Return the (x, y) coordinate for the center point of the cell that contains the specified text.  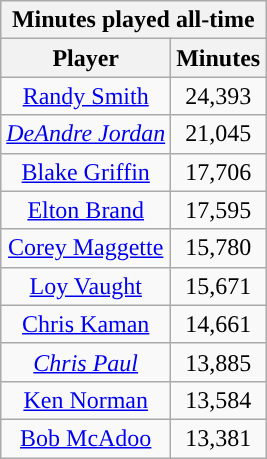
Corey Maggette (86, 248)
24,393 (218, 96)
DeAndre Jordan (86, 134)
Loy Vaught (86, 286)
Minutes (218, 58)
15,671 (218, 286)
14,661 (218, 324)
17,706 (218, 172)
13,584 (218, 400)
13,381 (218, 438)
Blake Griffin (86, 172)
Player (86, 58)
Randy Smith (86, 96)
21,045 (218, 134)
Elton Brand (86, 210)
Ken Norman (86, 400)
Minutes played all-time (134, 20)
Chris Paul (86, 362)
17,595 (218, 210)
13,885 (218, 362)
Chris Kaman (86, 324)
Bob McAdoo (86, 438)
15,780 (218, 248)
